Search for the cell housing the specified text and yield its (x, y) center coordinate. 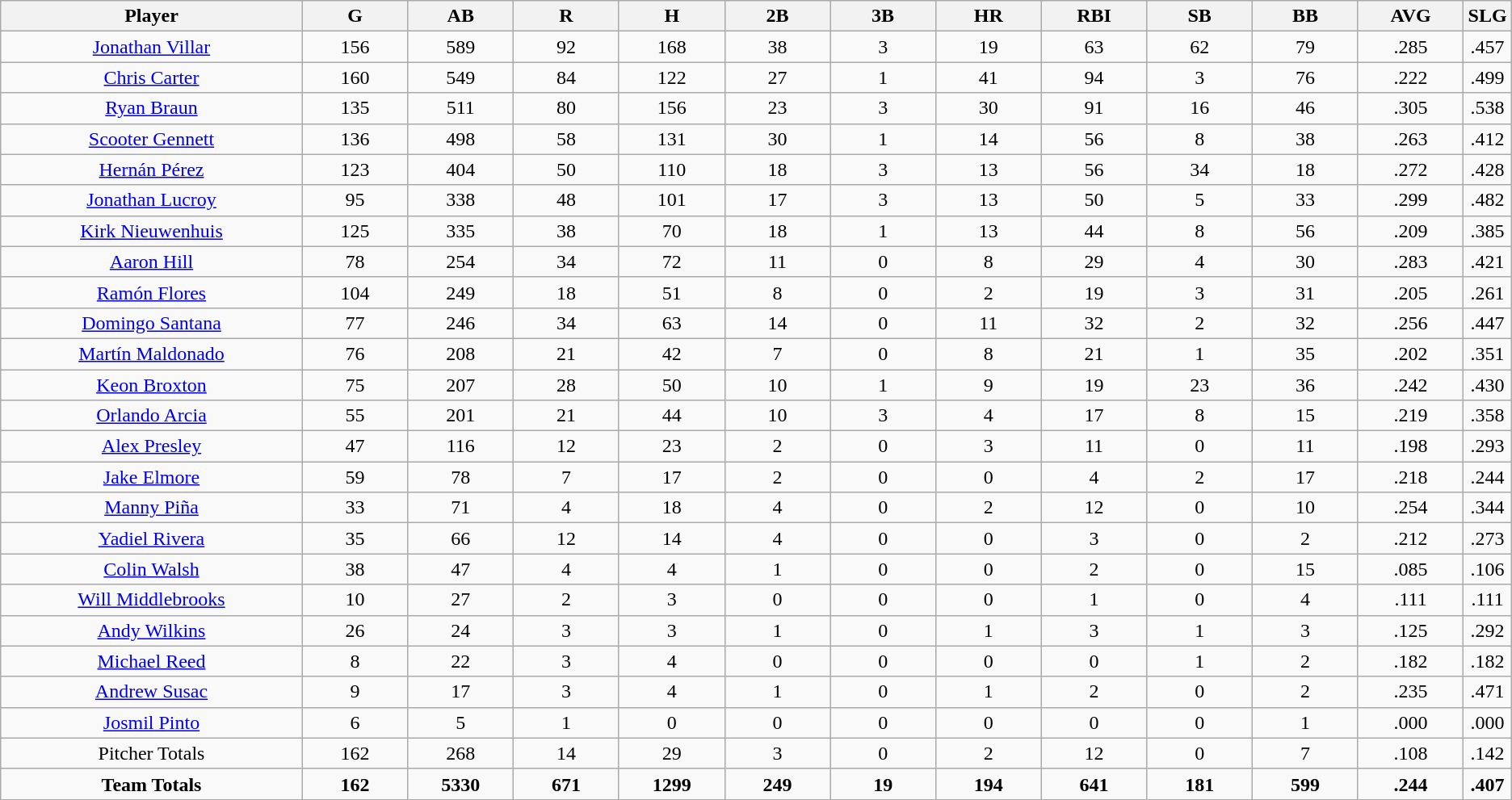
131 (672, 139)
.412 (1488, 139)
72 (672, 262)
.218 (1410, 477)
268 (460, 753)
.209 (1410, 231)
95 (355, 200)
.305 (1410, 108)
.212 (1410, 538)
207 (460, 385)
Yadiel Rivera (152, 538)
31 (1305, 292)
AB (460, 16)
Chris Carter (152, 77)
671 (567, 784)
16 (1200, 108)
116 (460, 446)
.202 (1410, 354)
.261 (1488, 292)
.273 (1488, 538)
71 (460, 508)
101 (672, 200)
79 (1305, 47)
SLG (1488, 16)
Orlando Arcia (152, 416)
.538 (1488, 108)
Jonathan Lucroy (152, 200)
66 (460, 538)
.351 (1488, 354)
335 (460, 231)
.385 (1488, 231)
201 (460, 416)
94 (1094, 77)
254 (460, 262)
.108 (1410, 753)
338 (460, 200)
136 (355, 139)
Player (152, 16)
498 (460, 139)
36 (1305, 385)
Manny Piña (152, 508)
.222 (1410, 77)
160 (355, 77)
75 (355, 385)
135 (355, 108)
77 (355, 323)
1299 (672, 784)
549 (460, 77)
Jake Elmore (152, 477)
122 (672, 77)
.447 (1488, 323)
3B (884, 16)
.254 (1410, 508)
62 (1200, 47)
.358 (1488, 416)
Hernán Pérez (152, 170)
55 (355, 416)
Scooter Gennett (152, 139)
.272 (1410, 170)
24 (460, 630)
.263 (1410, 139)
168 (672, 47)
181 (1200, 784)
110 (672, 170)
194 (989, 784)
511 (460, 108)
Will Middlebrooks (152, 600)
.293 (1488, 446)
26 (355, 630)
.242 (1410, 385)
Martín Maldonado (152, 354)
48 (567, 200)
Ryan Braun (152, 108)
80 (567, 108)
104 (355, 292)
46 (1305, 108)
Josmil Pinto (152, 723)
92 (567, 47)
G (355, 16)
84 (567, 77)
AVG (1410, 16)
42 (672, 354)
599 (1305, 784)
Pitcher Totals (152, 753)
.205 (1410, 292)
.457 (1488, 47)
.482 (1488, 200)
R (567, 16)
.256 (1410, 323)
Alex Presley (152, 446)
Colin Walsh (152, 569)
.106 (1488, 569)
208 (460, 354)
.292 (1488, 630)
.125 (1410, 630)
.198 (1410, 446)
Ramón Flores (152, 292)
5330 (460, 784)
.235 (1410, 692)
70 (672, 231)
Jonathan Villar (152, 47)
22 (460, 661)
589 (460, 47)
.283 (1410, 262)
.285 (1410, 47)
51 (672, 292)
SB (1200, 16)
28 (567, 385)
Andrew Susac (152, 692)
404 (460, 170)
.499 (1488, 77)
.344 (1488, 508)
.142 (1488, 753)
Michael Reed (152, 661)
125 (355, 231)
6 (355, 723)
BB (1305, 16)
59 (355, 477)
.430 (1488, 385)
246 (460, 323)
91 (1094, 108)
Team Totals (152, 784)
.428 (1488, 170)
.407 (1488, 784)
.085 (1410, 569)
.421 (1488, 262)
2B (777, 16)
Keon Broxton (152, 385)
.299 (1410, 200)
641 (1094, 784)
H (672, 16)
Andy Wilkins (152, 630)
.471 (1488, 692)
Domingo Santana (152, 323)
41 (989, 77)
RBI (1094, 16)
Aaron Hill (152, 262)
58 (567, 139)
HR (989, 16)
Kirk Nieuwenhuis (152, 231)
123 (355, 170)
.219 (1410, 416)
